Return the [x, y] coordinate for the center point of the cell that contains the specified text.  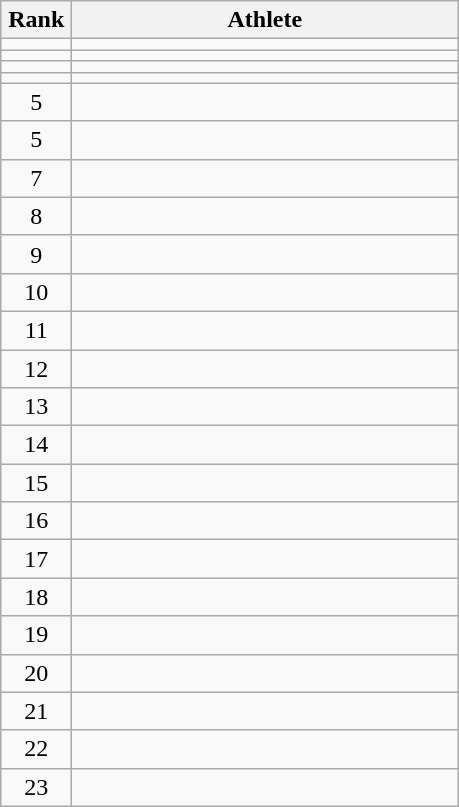
9 [36, 254]
20 [36, 673]
21 [36, 711]
Rank [36, 20]
7 [36, 178]
15 [36, 483]
12 [36, 369]
14 [36, 445]
17 [36, 559]
19 [36, 635]
18 [36, 597]
23 [36, 787]
10 [36, 292]
16 [36, 521]
Athlete [265, 20]
13 [36, 407]
22 [36, 749]
8 [36, 216]
11 [36, 330]
